Pinpoint the cell where the given text exists, returning its (x, y) midpoint coordinate. 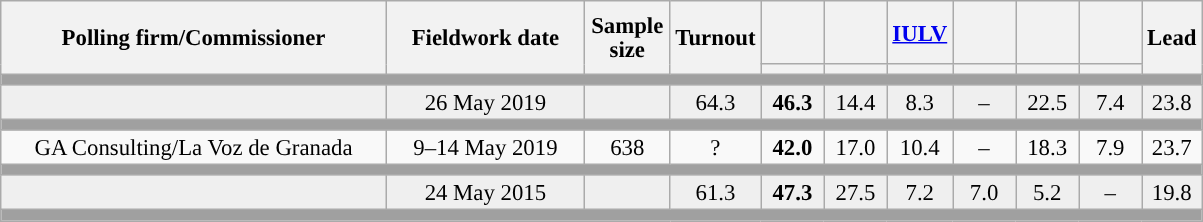
Lead (1172, 38)
7.4 (1110, 102)
5.2 (1048, 194)
17.0 (856, 148)
? (716, 148)
27.5 (856, 194)
Fieldwork date (485, 38)
IULV (920, 32)
24 May 2015 (485, 194)
7.9 (1110, 148)
14.4 (856, 102)
638 (627, 148)
Polling firm/Commissioner (194, 38)
7.2 (920, 194)
7.0 (984, 194)
8.3 (920, 102)
19.8 (1172, 194)
61.3 (716, 194)
GA Consulting/La Voz de Granada (194, 148)
23.8 (1172, 102)
Sample size (627, 38)
46.3 (792, 102)
26 May 2019 (485, 102)
Turnout (716, 38)
42.0 (792, 148)
18.3 (1048, 148)
9–14 May 2019 (485, 148)
23.7 (1172, 148)
47.3 (792, 194)
22.5 (1048, 102)
64.3 (716, 102)
10.4 (920, 148)
